Identify which cell holds the provided text, then report its [x, y] central coordinate. 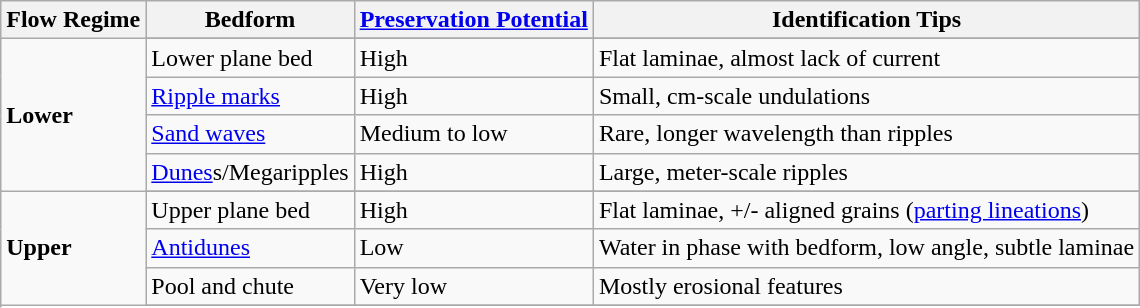
Lower plane bed [250, 58]
Water in phase with bedform, low angle, subtle laminae [866, 248]
Very low [474, 286]
Upper plane bed [250, 210]
Identification Tips [866, 20]
Flat laminae, almost lack of current [866, 58]
Bedform [250, 20]
Pool and chute [250, 286]
Flat laminae, +/- aligned grains (parting lineations) [866, 210]
Rare, longer wavelength than ripples [866, 134]
Duness/Megaripples [250, 172]
Large, meter-scale ripples [866, 172]
Small, cm-scale undulations [866, 96]
Low [474, 248]
Flow Regime [74, 20]
Ripple marks [250, 96]
Medium to low [474, 134]
Antidunes [250, 248]
Preservation Potential [474, 20]
Lower [74, 115]
Mostly erosional features [866, 286]
Upper [74, 248]
Sand waves [250, 134]
